Pinpoint the cell where the given text exists, returning its [x, y] midpoint coordinate. 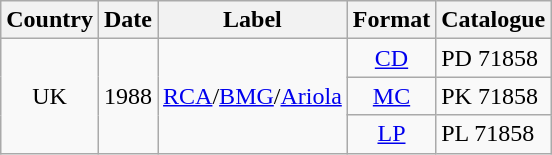
PK 71858 [494, 96]
MC [391, 96]
Country [50, 20]
LP [391, 134]
PD 71858 [494, 58]
RCA/BMG/Ariola [253, 96]
Format [391, 20]
PL 71858 [494, 134]
UK [50, 96]
CD [391, 58]
1988 [128, 96]
Catalogue [494, 20]
Date [128, 20]
Label [253, 20]
